Output the (X, Y) coordinate of the center of the cell containing the given text.  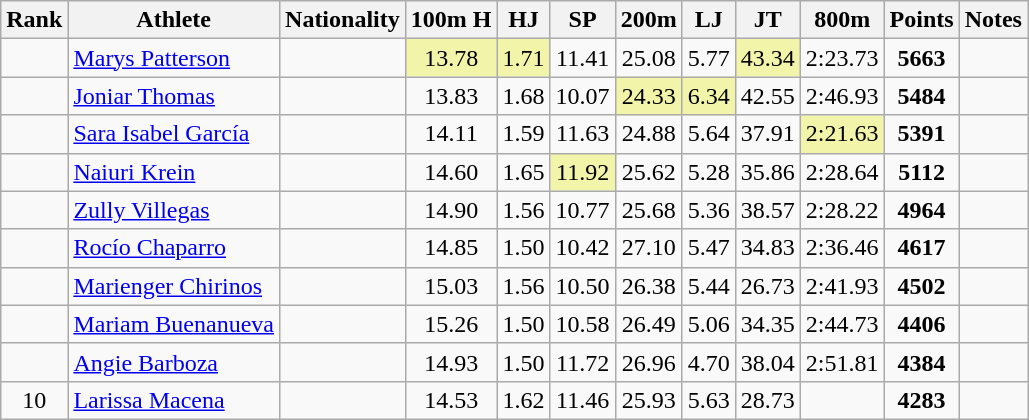
15.03 (451, 286)
100m H (451, 20)
28.73 (768, 400)
Marys Patterson (174, 58)
10.50 (582, 286)
11.46 (582, 400)
26.49 (648, 324)
1.68 (524, 96)
5663 (922, 58)
25.68 (648, 210)
200m (648, 20)
14.53 (451, 400)
2:41.93 (842, 286)
43.34 (768, 58)
1.71 (524, 58)
25.08 (648, 58)
35.86 (768, 172)
5.77 (708, 58)
4384 (922, 362)
4283 (922, 400)
38.57 (768, 210)
10.07 (582, 96)
JT (768, 20)
Points (922, 20)
6.34 (708, 96)
10.42 (582, 248)
26.73 (768, 286)
10.58 (582, 324)
11.63 (582, 134)
42.55 (768, 96)
5112 (922, 172)
Naiuri Krein (174, 172)
4964 (922, 210)
25.62 (648, 172)
10.77 (582, 210)
4502 (922, 286)
Sara Isabel García (174, 134)
2:44.73 (842, 324)
34.83 (768, 248)
5484 (922, 96)
10 (34, 400)
24.33 (648, 96)
5.06 (708, 324)
14.90 (451, 210)
2:36.46 (842, 248)
25.93 (648, 400)
Joniar Thomas (174, 96)
5.36 (708, 210)
4.70 (708, 362)
Nationality (343, 20)
13.78 (451, 58)
26.96 (648, 362)
2:28.22 (842, 210)
27.10 (648, 248)
Notes (993, 20)
34.35 (768, 324)
37.91 (768, 134)
24.88 (648, 134)
1.62 (524, 400)
Angie Barboza (174, 362)
14.85 (451, 248)
4617 (922, 248)
14.93 (451, 362)
2:23.73 (842, 58)
38.04 (768, 362)
HJ (524, 20)
Rank (34, 20)
2:28.64 (842, 172)
5.47 (708, 248)
26.38 (648, 286)
SP (582, 20)
1.65 (524, 172)
Zully Villegas (174, 210)
4406 (922, 324)
800m (842, 20)
15.26 (451, 324)
Marienger Chirinos (174, 286)
2:46.93 (842, 96)
2:51.81 (842, 362)
5.44 (708, 286)
5391 (922, 134)
Mariam Buenanueva (174, 324)
2:21.63 (842, 134)
5.63 (708, 400)
5.28 (708, 172)
Athlete (174, 20)
14.11 (451, 134)
Rocío Chaparro (174, 248)
5.64 (708, 134)
14.60 (451, 172)
1.59 (524, 134)
Larissa Macena (174, 400)
11.72 (582, 362)
11.41 (582, 58)
13.83 (451, 96)
11.92 (582, 172)
LJ (708, 20)
